Provide the [X, Y] coordinate of the cell's center where the given text is located.  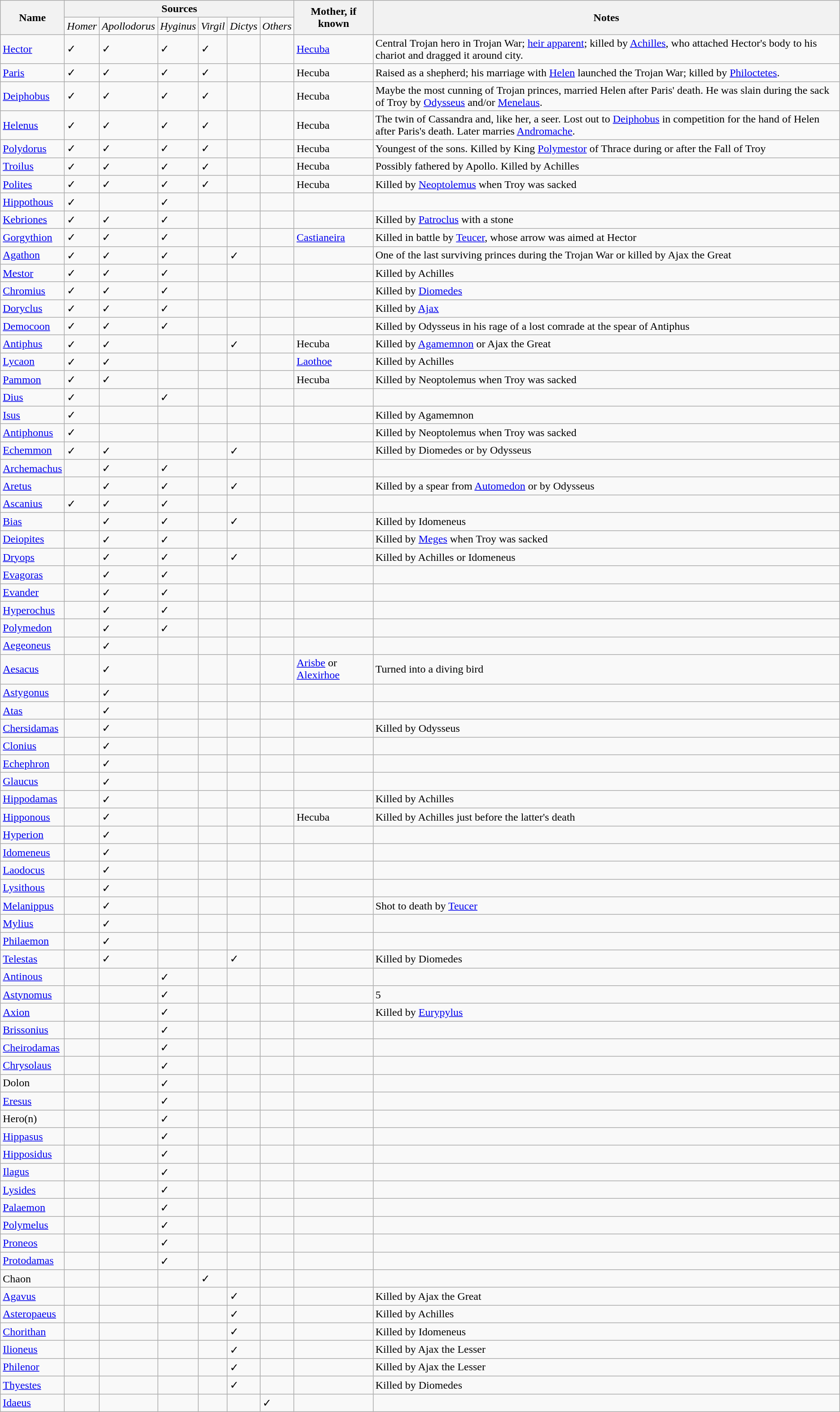
Ilagus [32, 1172]
Killed by a spear from Automedon or by Odysseus [606, 486]
Deiopites [32, 539]
Axion [32, 1012]
Dictys [244, 26]
Echemmon [32, 450]
Possibly fathered by Apollo. Killed by Achilles [606, 166]
Killed by Agamemnon or Ajax the Great [606, 344]
Polymedon [32, 628]
Philenor [32, 1367]
Bias [32, 521]
Laodocus [32, 870]
Aesacus [32, 669]
Killed by Eurypylus [606, 1012]
Telestas [32, 959]
Deiphobus [32, 96]
Thyestes [32, 1385]
Killed by Diomedes or by Odysseus [606, 450]
Raised as a shepherd; his marriage with Helen launched the Trojan War; killed by Philoctetes. [606, 73]
Sources [179, 9]
Mother, if known [333, 17]
Pammon [32, 380]
Hippothous [32, 202]
Youngest of the sons. Killed by King Polymestor of Thrace during or after the Fall of Troy [606, 149]
Clonius [32, 746]
Killed by Meges when Troy was sacked [606, 539]
Proneos [32, 1243]
Hyginus [178, 26]
Cheirodamas [32, 1048]
Killed by Odysseus in his rage of a lost comrade at the spear of Antiphus [606, 326]
Evander [32, 593]
Ascanius [32, 504]
Helenus [32, 126]
Archemachus [32, 468]
Central Trojan hero in Trojan War; heir apparent; killed by Achilles, who attached Hector's body to his chariot and dragged it around city. [606, 49]
Turned into a diving bird [606, 669]
Killed by Achilles just before the latter's death [606, 817]
Dryops [32, 557]
Others [277, 26]
Hippodamas [32, 799]
Notes [606, 17]
Isus [32, 415]
Castianeira [333, 237]
Hyperochus [32, 610]
Ilioneus [32, 1350]
Echephron [32, 764]
Hipposidus [32, 1154]
Chaon [32, 1279]
Eresus [32, 1101]
Chromius [32, 291]
Idomeneus [32, 852]
Dolon [32, 1083]
Antiphus [32, 344]
Aretus [32, 486]
Aegeoneus [32, 646]
Killed by Odysseus [606, 728]
Hero(n) [32, 1119]
Hippasus [32, 1137]
Maybe the most cunning of Trojan princes, married Helen after Paris' death. He was slain during the sack of Troy by Odysseus and/or Menelaus. [606, 96]
Gorgythion [32, 237]
Protodamas [32, 1261]
Democoon [32, 326]
Name [32, 17]
Doryclus [32, 309]
Asteropaeus [32, 1314]
Palaemon [32, 1207]
Homer [82, 26]
Killed by Achilles or Idomeneus [606, 557]
Astygonus [32, 693]
Lysithous [32, 888]
Mestor [32, 273]
Killed by Agamemnon [606, 415]
Astynomus [32, 995]
Philaemon [32, 941]
Hyperion [32, 835]
Troilus [32, 166]
Kebriones [32, 220]
One of the last surviving princes during the Trojan War or killed by Ajax the Great [606, 255]
Killed by Patroclus with a stone [606, 220]
Idaeus [32, 1403]
Killed in battle by Teucer, whose arrow was aimed at Hector [606, 237]
Chorithan [32, 1332]
Arisbe or Alexirhoe [333, 669]
Killed by Ajax the Great [606, 1296]
Chersidamas [32, 728]
Polymelus [32, 1225]
Glaucus [32, 782]
Apollodorus [128, 26]
Polites [32, 184]
Mylius [32, 923]
Antiphonus [32, 433]
Hipponous [32, 817]
Shot to death by Teucer [606, 906]
Melanippus [32, 906]
Hector [32, 49]
Brissonius [32, 1030]
Dius [32, 398]
Agathon [32, 255]
Antinous [32, 977]
Lysides [32, 1190]
Paris [32, 73]
Agavus [32, 1296]
5 [606, 995]
Chrysolaus [32, 1066]
Laothoe [333, 362]
Polydorus [32, 149]
Lycaon [32, 362]
Atas [32, 711]
Virgil [213, 26]
Killed by Ajax [606, 309]
Evagoras [32, 575]
